Extract the (x, y) coordinate from the center of the cell holding the provided text.  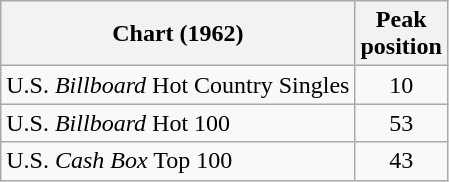
U.S. Cash Box Top 100 (178, 161)
U.S. Billboard Hot Country Singles (178, 85)
43 (401, 161)
Chart (1962) (178, 34)
53 (401, 123)
U.S. Billboard Hot 100 (178, 123)
10 (401, 85)
Peakposition (401, 34)
